Return (X, Y) of the center of cell containing provided text 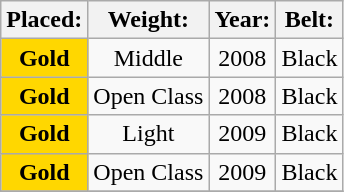
Light (148, 134)
Weight: (148, 20)
Middle (148, 58)
Year: (242, 20)
Belt: (310, 20)
Placed: (44, 20)
